For the text-containing cell, return its midpoint in [x, y] coordinate format. 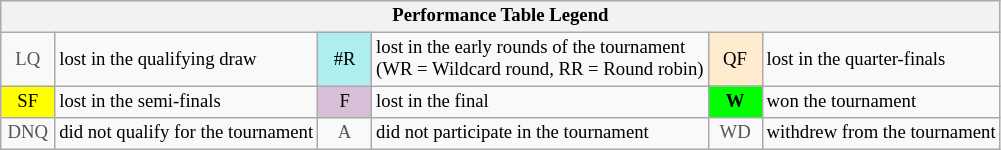
A [345, 134]
Performance Table Legend [500, 16]
lost in the quarter-finals [881, 60]
WD [735, 134]
lost in the semi-finals [186, 102]
DNQ [28, 134]
W [735, 102]
did not qualify for the tournament [186, 134]
lost in the early rounds of the tournament(WR = Wildcard round, RR = Round robin) [540, 60]
SF [28, 102]
lost in the final [540, 102]
QF [735, 60]
LQ [28, 60]
did not participate in the tournament [540, 134]
withdrew from the tournament [881, 134]
won the tournament [881, 102]
#R [345, 60]
lost in the qualifying draw [186, 60]
F [345, 102]
